Provide the [X, Y] coordinate of the cell's center where the given text is located.  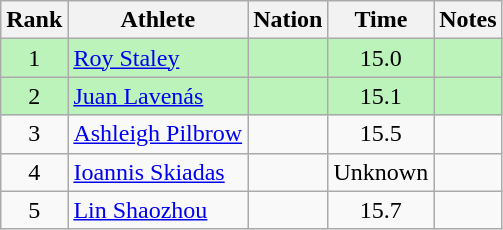
5 [34, 210]
2 [34, 96]
4 [34, 172]
3 [34, 134]
Time [381, 20]
1 [34, 58]
Unknown [381, 172]
Roy Staley [158, 58]
Juan Lavenás [158, 96]
Ashleigh Pilbrow [158, 134]
Nation [288, 20]
Notes [468, 20]
Lin Shaozhou [158, 210]
15.0 [381, 58]
Rank [34, 20]
Athlete [158, 20]
Ioannis Skiadas [158, 172]
15.7 [381, 210]
15.1 [381, 96]
15.5 [381, 134]
